From the cell containing the given text, extract its center point as [x, y] coordinate. 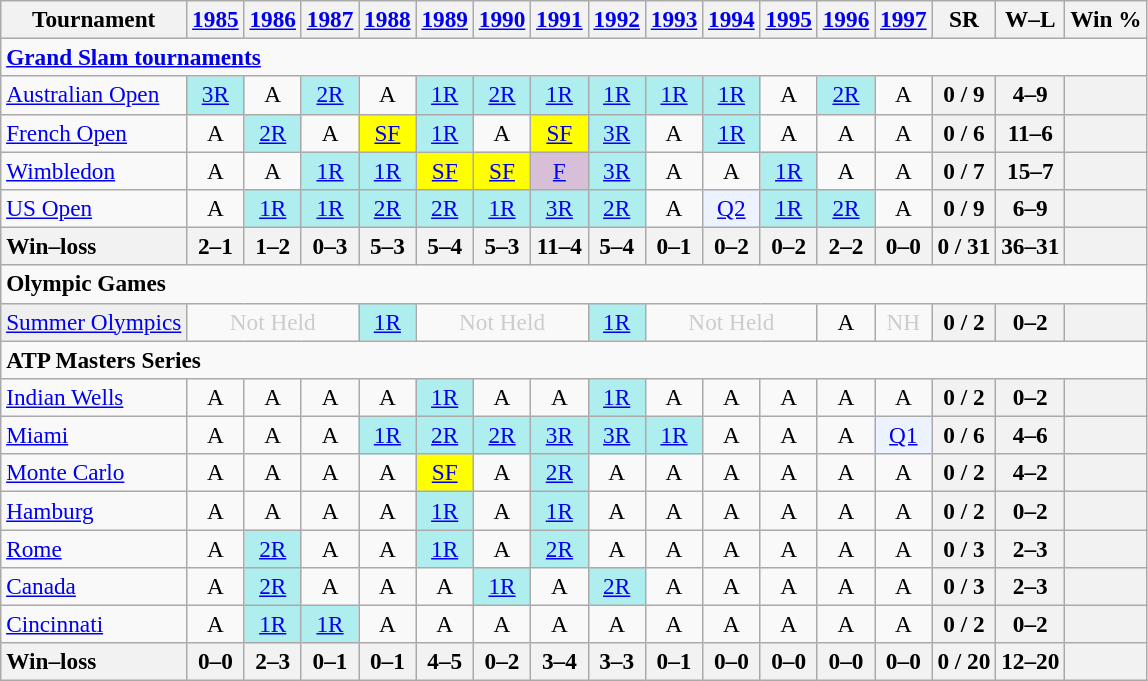
1989 [444, 19]
1994 [732, 19]
3–3 [616, 662]
1990 [502, 19]
ATP Masters Series [574, 359]
Q1 [904, 435]
36–31 [1030, 246]
1993 [674, 19]
Monte Carlo [94, 473]
3–4 [560, 662]
2–1 [216, 246]
Cincinnati [94, 624]
Olympic Games [574, 284]
1985 [216, 19]
1997 [904, 19]
NH [904, 322]
US Open [94, 208]
11–4 [560, 246]
Q2 [732, 208]
0 / 20 [964, 662]
Canada [94, 586]
4–6 [1030, 435]
1996 [846, 19]
Rome [94, 548]
French Open [94, 133]
6–9 [1030, 208]
W–L [1030, 19]
15–7 [1030, 170]
SR [964, 19]
Summer Olympics [94, 322]
Hamburg [94, 510]
1995 [788, 19]
F [560, 170]
1–2 [272, 246]
11–6 [1030, 133]
Tournament [94, 19]
0 / 31 [964, 246]
Australian Open [94, 95]
Wimbledon [94, 170]
Grand Slam tournaments [574, 57]
0–3 [330, 246]
4–9 [1030, 95]
2–2 [846, 246]
Win % [1106, 19]
1986 [272, 19]
4–5 [444, 662]
1987 [330, 19]
1991 [560, 19]
0 / 7 [964, 170]
Indian Wells [94, 397]
1988 [388, 19]
Miami [94, 435]
1992 [616, 19]
12–20 [1030, 662]
4–2 [1030, 473]
